Find where the given text appears and provide that cell's center as (x, y) coordinate. 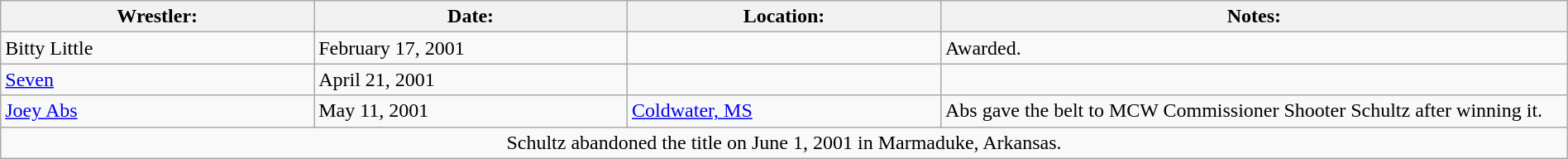
Abs gave the belt to MCW Commissioner Shooter Schultz after winning it. (1254, 111)
Date: (471, 17)
Notes: (1254, 17)
Joey Abs (157, 111)
Wrestler: (157, 17)
Bitty Little (157, 48)
Seven (157, 79)
Location: (784, 17)
April 21, 2001 (471, 79)
February 17, 2001 (471, 48)
Schultz abandoned the title on June 1, 2001 in Marmaduke, Arkansas. (784, 142)
May 11, 2001 (471, 111)
Awarded. (1254, 48)
Coldwater, MS (784, 111)
